From the cell containing the given text, extract its center point as (X, Y) coordinate. 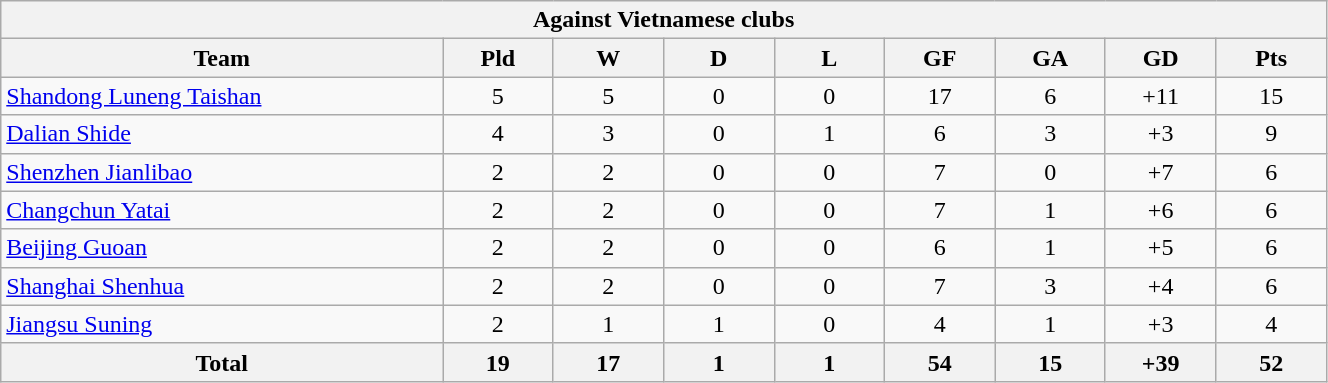
Shenzhen Jianlibao (222, 172)
GF (939, 58)
Shanghai Shenhua (222, 286)
Shandong Luneng Taishan (222, 96)
52 (1272, 362)
+4 (1160, 286)
9 (1272, 134)
Team (222, 58)
Changchun Yatai (222, 210)
GA (1050, 58)
Pld (498, 58)
Jiangsu Suning (222, 324)
Pts (1272, 58)
+6 (1160, 210)
+5 (1160, 248)
+11 (1160, 96)
L (829, 58)
Against Vietnamese clubs (664, 20)
+7 (1160, 172)
GD (1160, 58)
54 (939, 362)
+39 (1160, 362)
Dalian Shide (222, 134)
W (608, 58)
Beijing Guoan (222, 248)
19 (498, 362)
D (719, 58)
Total (222, 362)
